Output the (X, Y) coordinate of the center of the cell containing the given text.  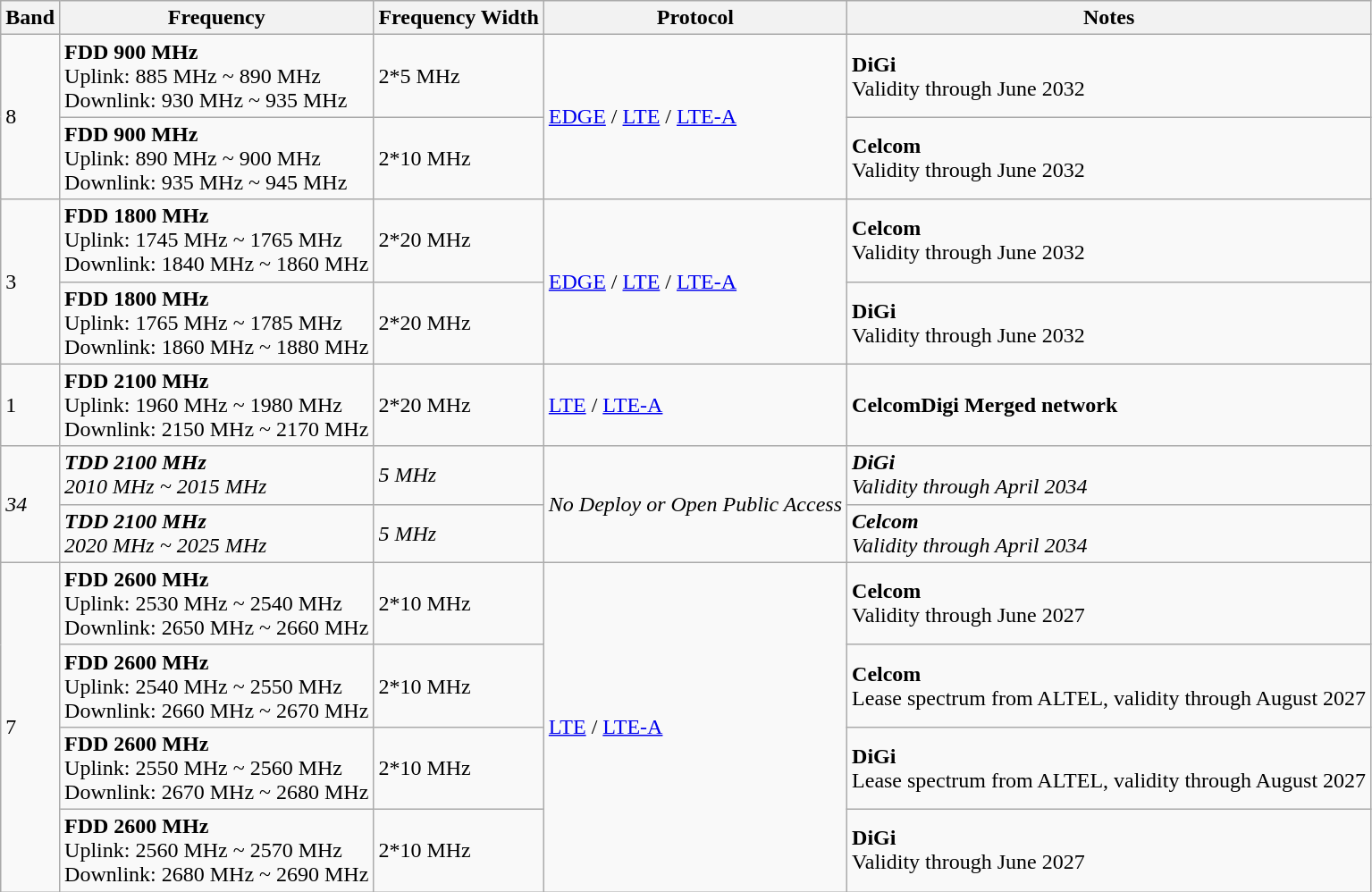
No Deploy or Open Public Access (695, 504)
FDD 2600 MHzUplink: 2540 MHz ~ 2550 MHzDownlink: 2660 MHz ~ 2670 MHz (216, 686)
TDD 2100 MHz2020 MHz ~ 2025 MHz (216, 533)
Protocol (695, 18)
Notes (1109, 18)
Band (30, 18)
FDD 1800 MHzUplink: 1765 MHz ~ 1785 MHzDownlink: 1860 MHz ~ 1880 MHz (216, 323)
FDD 2600 MHzUplink: 2550 MHz ~ 2560 MHzDownlink: 2670 MHz ~ 2680 MHz (216, 768)
DiGiValidity through April 2034 (1109, 475)
FDD 2600 MHzUplink: 2560 MHz ~ 2570 MHzDownlink: 2680 MHz ~ 2690 MHz (216, 850)
Frequency (216, 18)
FDD 900 MHzUplink: 885 MHz ~ 890 MHzDownlink: 930 MHz ~ 935 MHz (216, 76)
8 (30, 117)
FDD 1800 MHzUplink: 1745 MHz ~ 1765 MHzDownlink: 1840 MHz ~ 1860 MHz (216, 240)
CelcomValidity through June 2027 (1109, 603)
FDD 2600 MHzUplink: 2530 MHz ~ 2540 MHzDownlink: 2650 MHz ~ 2660 MHz (216, 603)
TDD 2100 MHz2010 MHz ~ 2015 MHz (216, 475)
FDD 2100 MHzUplink: 1960 MHz ~ 1980 MHzDownlink: 2150 MHz ~ 2170 MHz (216, 405)
DiGiValidity through June 2027 (1109, 850)
34 (30, 504)
DiGiLease spectrum from ALTEL, validity through August 2027 (1109, 768)
CelcomLease spectrum from ALTEL, validity through August 2027 (1109, 686)
CelcomValidity through April 2034 (1109, 533)
1 (30, 405)
CelcomDigi Merged network (1109, 405)
7 (30, 727)
FDD 900 MHzUplink: 890 MHz ~ 900 MHzDownlink: 935 MHz ~ 945 MHz (216, 158)
Frequency Width (459, 18)
2*5 MHz (459, 76)
3 (30, 282)
